Detect which cell encompasses the target text, then output its (X, Y) center coordinate. 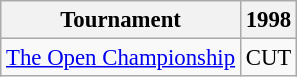
1998 (268, 20)
The Open Championship (121, 58)
Tournament (121, 20)
CUT (268, 58)
